Return the [X, Y] coordinate for the center point of the cell that contains the specified text.  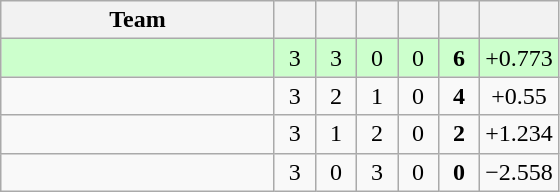
−2.558 [520, 172]
Team [138, 20]
+0.55 [520, 96]
+0.773 [520, 58]
6 [460, 58]
4 [460, 96]
+1.234 [520, 134]
